Locate the cell with the specified text and output its [X, Y] center coordinate. 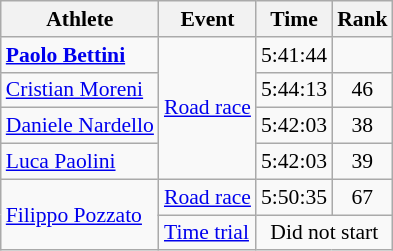
Did not start [324, 233]
5:41:44 [294, 55]
Paolo Bettini [80, 55]
Filippo Pozzato [80, 214]
Time trial [208, 233]
Time [294, 19]
Rank [362, 19]
67 [362, 197]
Luca Paolini [80, 162]
46 [362, 90]
39 [362, 162]
5:50:35 [294, 197]
Athlete [80, 19]
Daniele Nardello [80, 126]
Event [208, 19]
38 [362, 126]
5:44:13 [294, 90]
Cristian Moreni [80, 90]
